Provide the (x, y) coordinate of the cell's center where the given text is located.  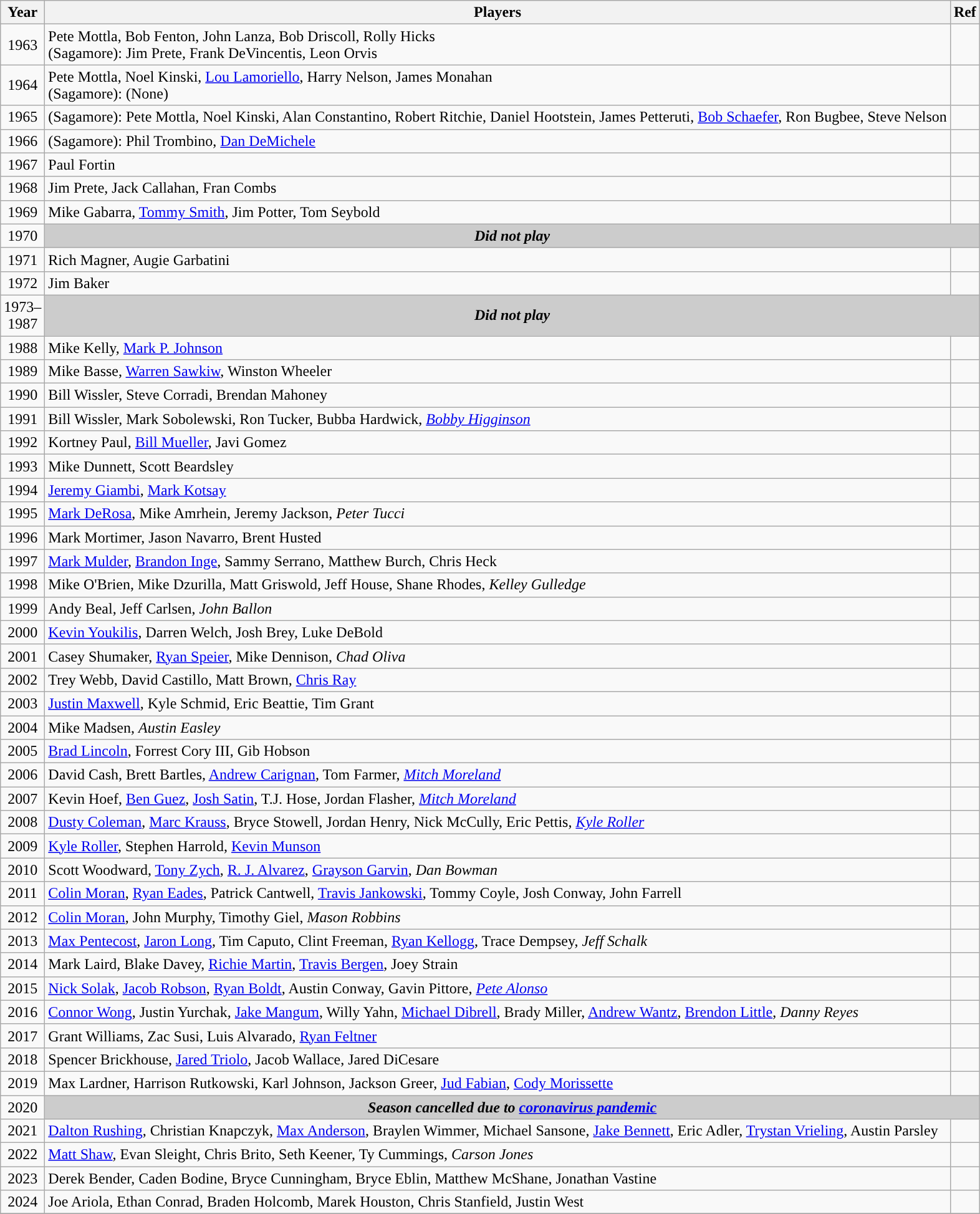
Players (497, 12)
Jim Baker (497, 283)
1989 (22, 372)
Mike Dunnett, Scott Beardsley (497, 466)
Connor Wong, Justin Yurchak, Jake Mangum, Willy Yahn, Michael Dibrell, Brady Miller, Andrew Wantz, Brendon Little, Danny Reyes (497, 1012)
Max Pentecost, Jaron Long, Tim Caputo, Clint Freeman, Ryan Kellogg, Trace Dempsey, Jeff Schalk (497, 941)
1993 (22, 466)
Bill Wissler, Steve Corradi, Brendan Mahoney (497, 395)
Justin Maxwell, Kyle Schmid, Eric Beattie, Tim Grant (497, 703)
Andy Beal, Jeff Carlsen, John Ballon (497, 609)
2022 (22, 1155)
2008 (22, 822)
1995 (22, 514)
2015 (22, 988)
2009 (22, 846)
2017 (22, 1036)
Spencer Brickhouse, Jared Triolo, Jacob Wallace, Jared DiCesare (497, 1059)
1992 (22, 443)
1970 (22, 236)
2023 (22, 1178)
Ref (965, 12)
Nick Solak, Jacob Robson, Ryan Boldt, Austin Conway, Gavin Pittore, Pete Alonso (497, 988)
Kevin Youkilis, Darren Welch, Josh Brey, Luke DeBold (497, 632)
1968 (22, 188)
Mark Mulder, Brandon Inge, Sammy Serrano, Matthew Burch, Chris Heck (497, 561)
2005 (22, 751)
1997 (22, 561)
2010 (22, 870)
1994 (22, 490)
1972 (22, 283)
Paul Fortin (497, 165)
2002 (22, 680)
2007 (22, 799)
2001 (22, 656)
Matt Shaw, Evan Sleight, Chris Brito, Seth Keener, Ty Cummings, Carson Jones (497, 1155)
2012 (22, 917)
2020 (22, 1107)
Kyle Roller, Stephen Harrold, Kevin Munson (497, 846)
1965 (22, 117)
(Sagamore): Pete Mottla, Noel Kinski, Alan Constantino, Robert Ritchie, Daniel Hootstein, James Petteruti, Bob Schaefer, Ron Bugbee, Steve Nelson (497, 117)
2024 (22, 1202)
1966 (22, 141)
2016 (22, 1012)
Season cancelled due to coronavirus pandemic (512, 1107)
Grant Williams, Zac Susi, Luis Alvarado, Ryan Feltner (497, 1036)
2018 (22, 1059)
Bill Wissler, Mark Sobolewski, Ron Tucker, Bubba Hardwick, Bobby Higginson (497, 419)
Rich Magner, Augie Garbatini (497, 259)
2011 (22, 894)
Mike Kelly, Mark P. Johnson (497, 347)
2021 (22, 1131)
Trey Webb, David Castillo, Matt Brown, Chris Ray (497, 680)
Colin Moran, Ryan Eades, Patrick Cantwell, Travis Jankowski, Tommy Coyle, Josh Conway, John Farrell (497, 894)
1969 (22, 212)
1973–1987 (22, 316)
Jim Prete, Jack Callahan, Fran Combs (497, 188)
Mike Madsen, Austin Easley (497, 728)
1967 (22, 165)
Mark DeRosa, Mike Amrhein, Jeremy Jackson, Peter Tucci (497, 514)
1996 (22, 537)
Brad Lincoln, Forrest Cory III, Gib Hobson (497, 751)
Colin Moran, John Murphy, Timothy Giel, Mason Robbins (497, 917)
Dusty Coleman, Marc Krauss, Bryce Stowell, Jordan Henry, Nick McCully, Eric Pettis, Kyle Roller (497, 822)
1998 (22, 585)
Kortney Paul, Bill Mueller, Javi Gomez (497, 443)
(Sagamore): Phil Trombino, Dan DeMichele (497, 141)
2006 (22, 775)
2019 (22, 1083)
Kevin Hoef, Ben Guez, Josh Satin, T.J. Hose, Jordan Flasher, Mitch Moreland (497, 799)
1991 (22, 419)
1971 (22, 259)
Derek Bender, Caden Bodine, Bryce Cunningham, Bryce Eblin, Matthew McShane, Jonathan Vastine (497, 1178)
2004 (22, 728)
Joe Ariola, Ethan Conrad, Braden Holcomb, Marek Houston, Chris Stanfield, Justin West (497, 1202)
1963 (22, 45)
Scott Woodward, Tony Zych, R. J. Alvarez, Grayson Garvin, Dan Bowman (497, 870)
1964 (22, 85)
Mark Mortimer, Jason Navarro, Brent Husted (497, 537)
Pete Mottla, Bob Fenton, John Lanza, Bob Driscoll, Rolly Hicks(Sagamore): Jim Prete, Frank DeVincentis, Leon Orvis (497, 45)
Mike O'Brien, Mike Dzurilla, Matt Griswold, Jeff House, Shane Rhodes, Kelley Gulledge (497, 585)
Max Lardner, Harrison Rutkowski, Karl Johnson, Jackson Greer, Jud Fabian, Cody Morissette (497, 1083)
David Cash, Brett Bartles, Andrew Carignan, Tom Farmer, Mitch Moreland (497, 775)
1990 (22, 395)
Casey Shumaker, Ryan Speier, Mike Dennison, Chad Oliva (497, 656)
Mark Laird, Blake Davey, Richie Martin, Travis Bergen, Joey Strain (497, 965)
Year (22, 12)
1988 (22, 347)
2014 (22, 965)
Dalton Rushing, Christian Knapczyk, Max Anderson, Braylen Wimmer, Michael Sansone, Jake Bennett, Eric Adler, Trystan Vrieling, Austin Parsley (497, 1131)
2013 (22, 941)
Pete Mottla, Noel Kinski, Lou Lamoriello, Harry Nelson, James Monahan(Sagamore): (None) (497, 85)
2003 (22, 703)
Mike Basse, Warren Sawkiw, Winston Wheeler (497, 372)
Mike Gabarra, Tommy Smith, Jim Potter, Tom Seybold (497, 212)
Jeremy Giambi, Mark Kotsay (497, 490)
2000 (22, 632)
1999 (22, 609)
